Pinpoint the cell where the given text exists, returning its (X, Y) midpoint coordinate. 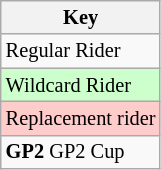
Regular Rider (81, 51)
Replacement rider (81, 118)
GP2 GP2 Cup (81, 152)
Wildcard Rider (81, 85)
Key (81, 17)
